For the text-containing cell, return its midpoint in (x, y) coordinate format. 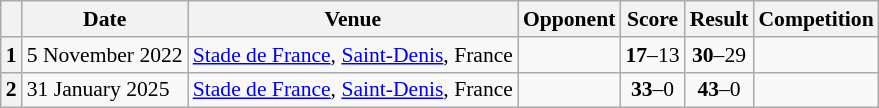
43–0 (720, 90)
Date (105, 19)
2 (12, 90)
31 January 2025 (105, 90)
33–0 (652, 90)
Opponent (570, 19)
Score (652, 19)
5 November 2022 (105, 55)
Venue (353, 19)
Result (720, 19)
Competition (816, 19)
30–29 (720, 55)
1 (12, 55)
17–13 (652, 55)
